Search for the cell housing the specified text and yield its [X, Y] center coordinate. 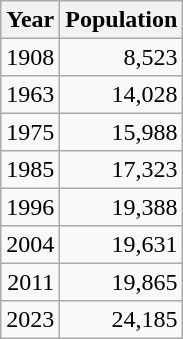
24,185 [122, 318]
17,323 [122, 170]
1996 [30, 206]
1985 [30, 170]
15,988 [122, 132]
1975 [30, 132]
Population [122, 20]
14,028 [122, 94]
8,523 [122, 56]
19,865 [122, 282]
1908 [30, 56]
1963 [30, 94]
19,631 [122, 244]
Year [30, 20]
2011 [30, 282]
19,388 [122, 206]
2023 [30, 318]
2004 [30, 244]
